Pinpoint the cell where the given text exists, returning its [X, Y] midpoint coordinate. 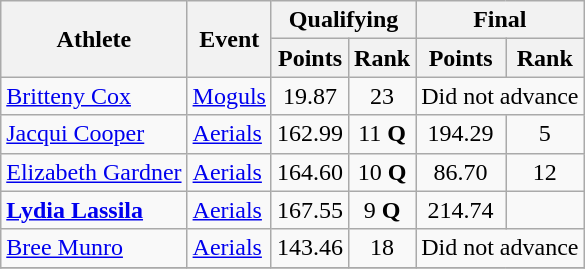
164.60 [310, 172]
194.29 [461, 134]
86.70 [461, 172]
Elizabeth Gardner [94, 172]
Qualifying [343, 20]
10 Q [382, 172]
19.87 [310, 96]
214.74 [461, 210]
162.99 [310, 134]
Bree Munro [94, 248]
5 [545, 134]
Britteny Cox [94, 96]
18 [382, 248]
Event [229, 39]
11 Q [382, 134]
Athlete [94, 39]
9 Q [382, 210]
Final [500, 20]
23 [382, 96]
Moguls [229, 96]
Jacqui Cooper [94, 134]
143.46 [310, 248]
167.55 [310, 210]
Lydia Lassila [94, 210]
12 [545, 172]
